Determine the (X, Y) coordinate at the center of the cell enclosing the given text.  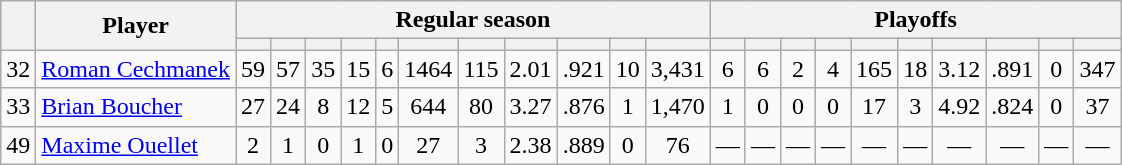
5 (388, 107)
37 (1098, 107)
4.92 (960, 107)
32 (18, 69)
35 (324, 69)
644 (428, 107)
3,431 (678, 69)
59 (254, 69)
2.01 (530, 69)
8 (324, 107)
Brian Boucher (136, 107)
17 (874, 107)
18 (916, 69)
49 (18, 145)
.824 (1012, 107)
.921 (584, 69)
1,470 (678, 107)
1464 (428, 69)
24 (288, 107)
Playoffs (916, 20)
.891 (1012, 69)
33 (18, 107)
.876 (584, 107)
Regular season (474, 20)
76 (678, 145)
57 (288, 69)
165 (874, 69)
3.27 (530, 107)
Maxime Ouellet (136, 145)
10 (628, 69)
3.12 (960, 69)
2.38 (530, 145)
347 (1098, 69)
80 (481, 107)
15 (358, 69)
4 (832, 69)
Roman Cechmanek (136, 69)
12 (358, 107)
115 (481, 69)
Player (136, 26)
.889 (584, 145)
